Output the [X, Y] coordinate of the center of the cell containing the given text.  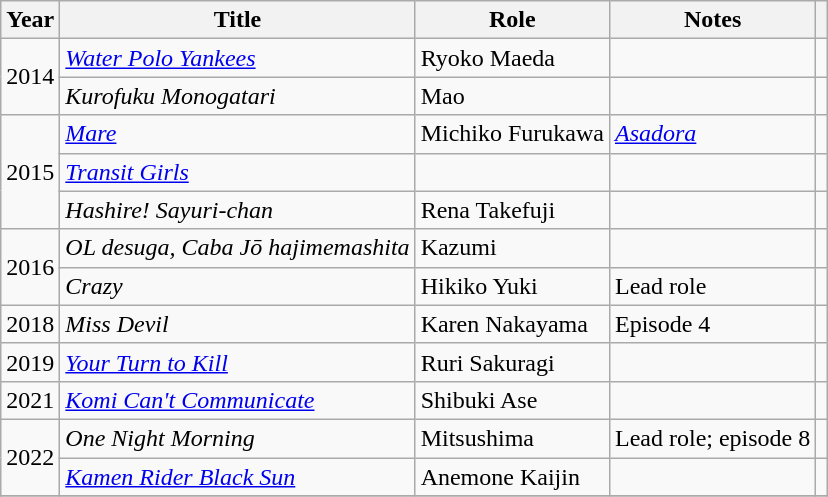
Shibuki Ase [512, 400]
2014 [30, 77]
Karen Nakayama [512, 324]
2016 [30, 267]
2019 [30, 362]
Kazumi [512, 248]
Crazy [238, 286]
Asadora [712, 134]
Episode 4 [712, 324]
2021 [30, 400]
Mao [512, 96]
Hikiko Yuki [512, 286]
Ryoko Maeda [512, 58]
Transit Girls [238, 172]
Lead role; episode 8 [712, 438]
Mare [238, 134]
Notes [712, 20]
Michiko Furukawa [512, 134]
Miss Devil [238, 324]
Kurofuku Monogatari [238, 96]
Komi Can't Communicate [238, 400]
Ruri Sakuragi [512, 362]
Role [512, 20]
Kamen Rider Black Sun [238, 477]
Your Turn to Kill [238, 362]
Mitsushima [512, 438]
Title [238, 20]
OL desuga, Caba Jō hajimemashita [238, 248]
Anemone Kaijin [512, 477]
2018 [30, 324]
Year [30, 20]
Water Polo Yankees [238, 58]
2022 [30, 457]
One Night Morning [238, 438]
2015 [30, 172]
Hashire! Sayuri-chan [238, 210]
Lead role [712, 286]
Rena Takefuji [512, 210]
